Extract the (X, Y) coordinate from the center of the cell holding the provided text.  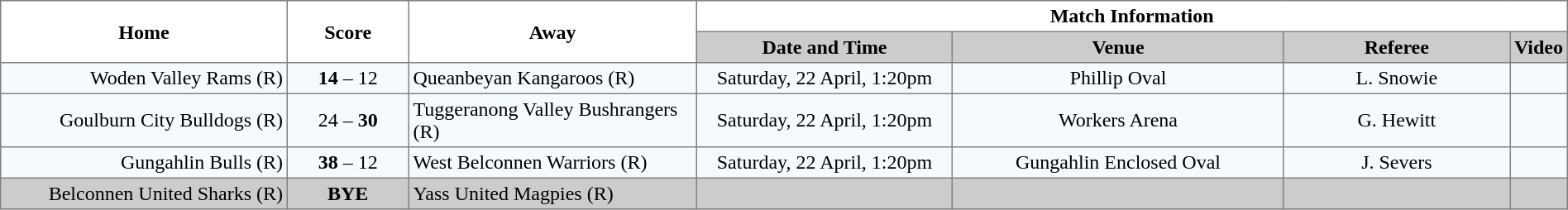
Workers Arena (1118, 120)
Belconnen United Sharks (R) (144, 193)
BYE (347, 193)
L. Snowie (1397, 79)
Phillip Oval (1118, 79)
Woden Valley Rams (R) (144, 79)
Away (552, 31)
38 – 12 (347, 163)
Date and Time (825, 47)
J. Severs (1397, 163)
G. Hewitt (1397, 120)
Score (347, 31)
24 – 30 (347, 120)
Gungahlin Bulls (R) (144, 163)
Video (1539, 47)
Tuggeranong Valley Bushrangers (R) (552, 120)
Yass United Magpies (R) (552, 193)
Referee (1397, 47)
Queanbeyan Kangaroos (R) (552, 79)
Match Information (1131, 17)
14 – 12 (347, 79)
Home (144, 31)
Goulburn City Bulldogs (R) (144, 120)
West Belconnen Warriors (R) (552, 163)
Gungahlin Enclosed Oval (1118, 163)
Venue (1118, 47)
